Return (X, Y) of the center of cell containing provided text 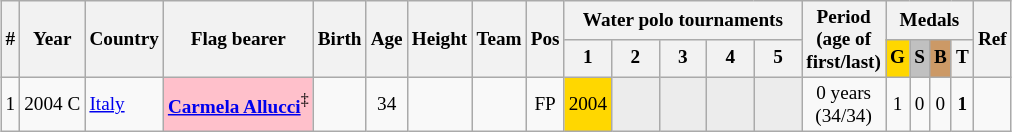
4 (731, 58)
T (962, 58)
5 (778, 58)
3 (683, 58)
Ref (992, 40)
2004 C (52, 104)
Period(age offirst/last) (844, 40)
Height (440, 40)
FP (545, 104)
# (10, 40)
0 years(34/34) (844, 104)
Water polo tournaments (683, 20)
Team (499, 40)
Birth (340, 40)
B (940, 58)
34 (386, 104)
G (898, 58)
2 (636, 58)
Age (386, 40)
Carmela Allucci‡ (238, 104)
Year (52, 40)
Flag bearer (238, 40)
2004 (588, 104)
Pos (545, 40)
Country (124, 40)
Medals (930, 20)
Italy (124, 104)
S (920, 58)
